Find where the given text appears and provide that cell's center as [X, Y] coordinate. 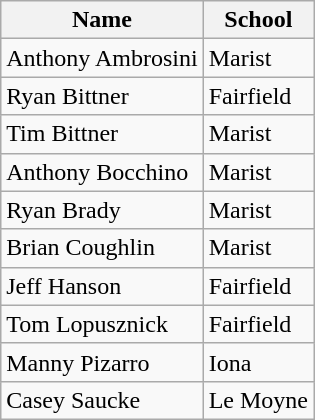
Manny Pizarro [102, 362]
Name [102, 20]
School [258, 20]
Anthony Bocchino [102, 172]
Ryan Bittner [102, 96]
Le Moyne [258, 400]
Anthony Ambrosini [102, 58]
Ryan Brady [102, 210]
Tom Lopusznick [102, 324]
Iona [258, 362]
Tim Bittner [102, 134]
Casey Saucke [102, 400]
Brian Coughlin [102, 248]
Jeff Hanson [102, 286]
